Return [X, Y] of the center of cell containing provided text 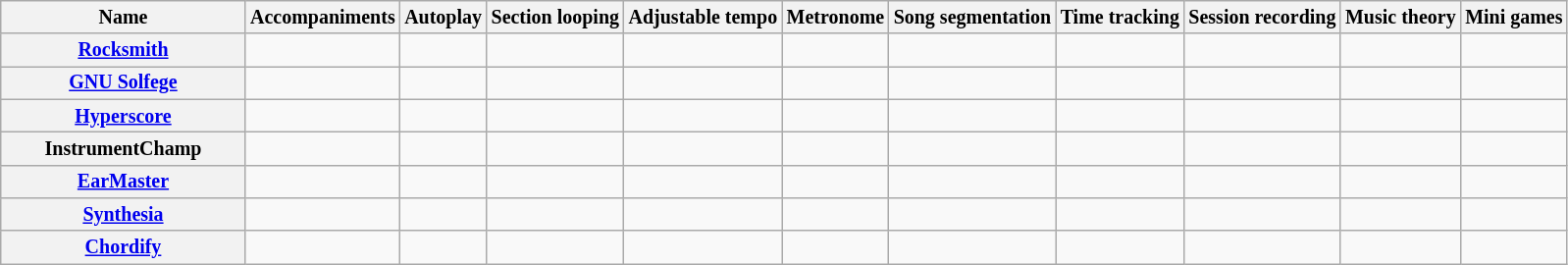
Accompaniments [322, 18]
Time tracking [1121, 18]
Synthesia [124, 214]
Hyperscore [124, 116]
GNU Solfege [124, 82]
Rocksmith [124, 51]
Session recording [1263, 18]
Section looping [555, 18]
Chordify [124, 247]
Mini games [1513, 18]
Song segmentation [972, 18]
Autoplay [443, 18]
Adjustable tempo [703, 18]
Metronome [836, 18]
Name [124, 18]
EarMaster [124, 181]
Music theory [1400, 18]
InstrumentChamp [124, 149]
